Output the (x, y) coordinate of the center of the cell containing the given text.  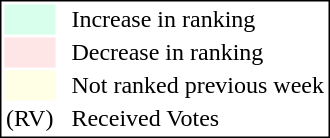
Increase in ranking (198, 19)
Decrease in ranking (198, 53)
(RV) (29, 119)
Received Votes (198, 119)
Not ranked previous week (198, 85)
